Capture the cell that displays the provided text and extract its [X, Y] central coordinate. 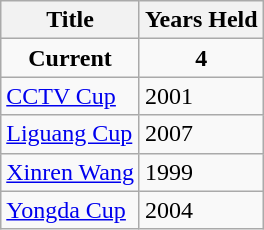
1999 [201, 172]
2001 [201, 96]
CCTV Cup [70, 96]
Yongda Cup [70, 210]
Liguang Cup [70, 134]
Xinren Wang [70, 172]
2007 [201, 134]
2004 [201, 210]
Title [70, 20]
Years Held [201, 20]
4 [201, 58]
Current [70, 58]
